Capture the cell that displays the provided text and extract its [x, y] central coordinate. 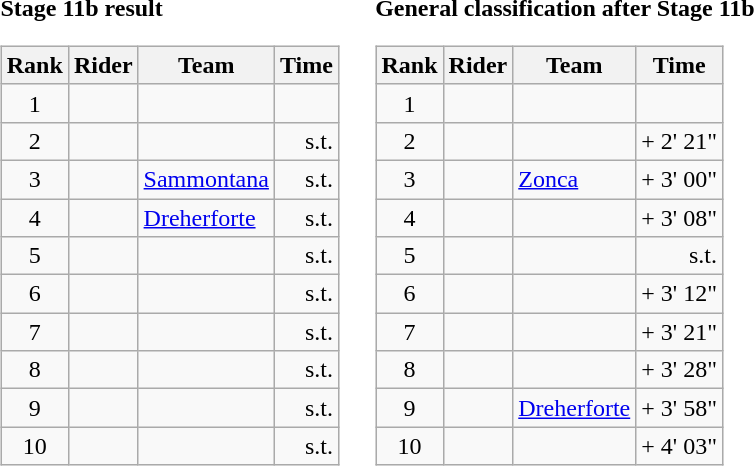
+ 3' 00" [680, 179]
+ 4' 03" [680, 446]
+ 3' 28" [680, 370]
+ 3' 08" [680, 217]
Sammontana [206, 179]
+ 2' 21" [680, 141]
Zonca [574, 179]
+ 3' 12" [680, 294]
+ 3' 21" [680, 332]
+ 3' 58" [680, 408]
